Provide the [X, Y] coordinate of the cell's center where the given text is located.  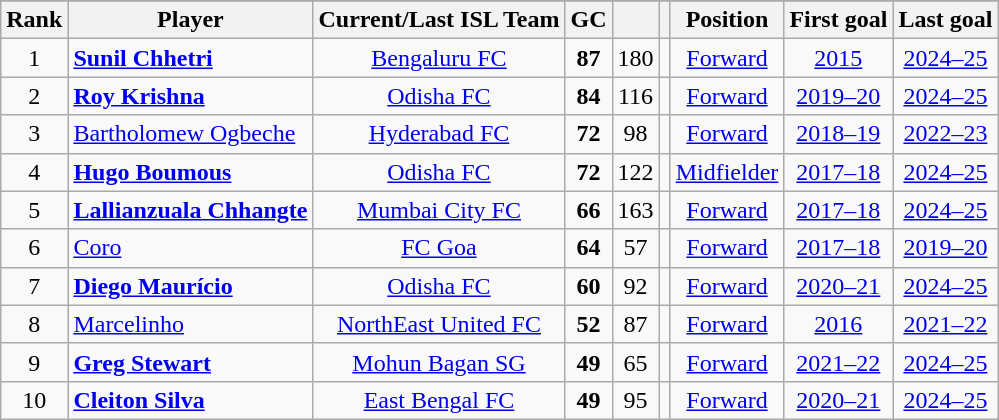
Diego Maurício [190, 286]
163 [636, 210]
65 [636, 362]
GC [588, 20]
Mumbai City FC [439, 210]
Coro [190, 248]
Position [727, 20]
1 [34, 58]
10 [34, 400]
95 [636, 400]
2018–19 [838, 134]
FC Goa [439, 248]
2 [34, 96]
Hugo Boumous [190, 172]
2015 [838, 58]
Midfielder [727, 172]
92 [636, 286]
7 [34, 286]
Sunil Chhetri [190, 58]
98 [636, 134]
Last goal [946, 20]
Current/Last ISL Team [439, 20]
Cleiton Silva [190, 400]
Marcelinho [190, 324]
66 [588, 210]
2022–23 [946, 134]
2016 [838, 324]
52 [588, 324]
First goal [838, 20]
57 [636, 248]
8 [34, 324]
3 [34, 134]
Hyderabad FC [439, 134]
Mohun Bagan SG [439, 362]
60 [588, 286]
4 [34, 172]
122 [636, 172]
116 [636, 96]
9 [34, 362]
Roy Krishna [190, 96]
Player [190, 20]
Greg Stewart [190, 362]
Bartholomew Ogbeche [190, 134]
Lallianzuala Chhangte [190, 210]
84 [588, 96]
180 [636, 58]
6 [34, 248]
Rank [34, 20]
NorthEast United FC [439, 324]
East Bengal FC [439, 400]
64 [588, 248]
5 [34, 210]
Bengaluru FC [439, 58]
